Determine the (x, y) coordinate at the center of the cell enclosing the given text.  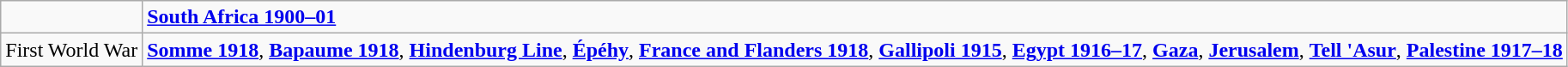
First World War (72, 50)
South Africa 1900–01 (855, 17)
